Find where the given text appears and provide that cell's center as [X, Y] coordinate. 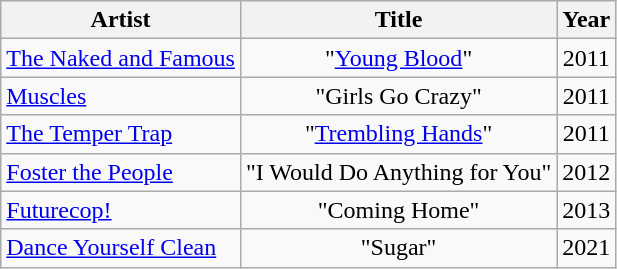
The Temper Trap [121, 134]
"Coming Home" [398, 210]
2013 [586, 210]
The Naked and Famous [121, 58]
Foster the People [121, 172]
Artist [121, 20]
"Sugar" [398, 248]
"Girls Go Crazy" [398, 96]
Year [586, 20]
Dance Yourself Clean [121, 248]
2012 [586, 172]
"Young Blood" [398, 58]
2021 [586, 248]
"Trembling Hands" [398, 134]
Title [398, 20]
"I Would Do Anything for You" [398, 172]
Muscles [121, 96]
Futurecop! [121, 210]
